Scan for the cell matching the given text and deliver its (x, y) coordinate at center. 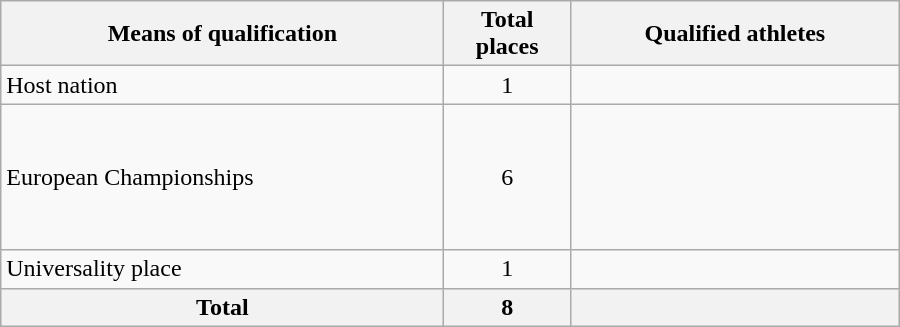
8 (507, 307)
Total (222, 307)
Universality place (222, 269)
6 (507, 177)
European Championships (222, 177)
Totalplaces (507, 34)
Host nation (222, 85)
Means of qualification (222, 34)
Qualified athletes (734, 34)
